Search for the cell housing the specified text and yield its (X, Y) center coordinate. 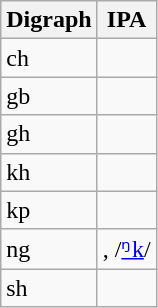
sh (49, 288)
gb (49, 96)
IPA (126, 20)
ch (49, 58)
kh (49, 172)
gh (49, 134)
Digraph (49, 20)
ng (49, 249)
, /ᵑk/ (126, 249)
kp (49, 210)
